Locate the cell with the specified text and output its [x, y] center coordinate. 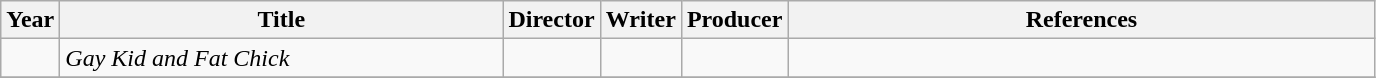
Gay Kid and Fat Chick [282, 58]
References [1082, 20]
Title [282, 20]
Director [552, 20]
Writer [640, 20]
Producer [734, 20]
Year [30, 20]
